Capture the cell that displays the provided text and extract its [x, y] central coordinate. 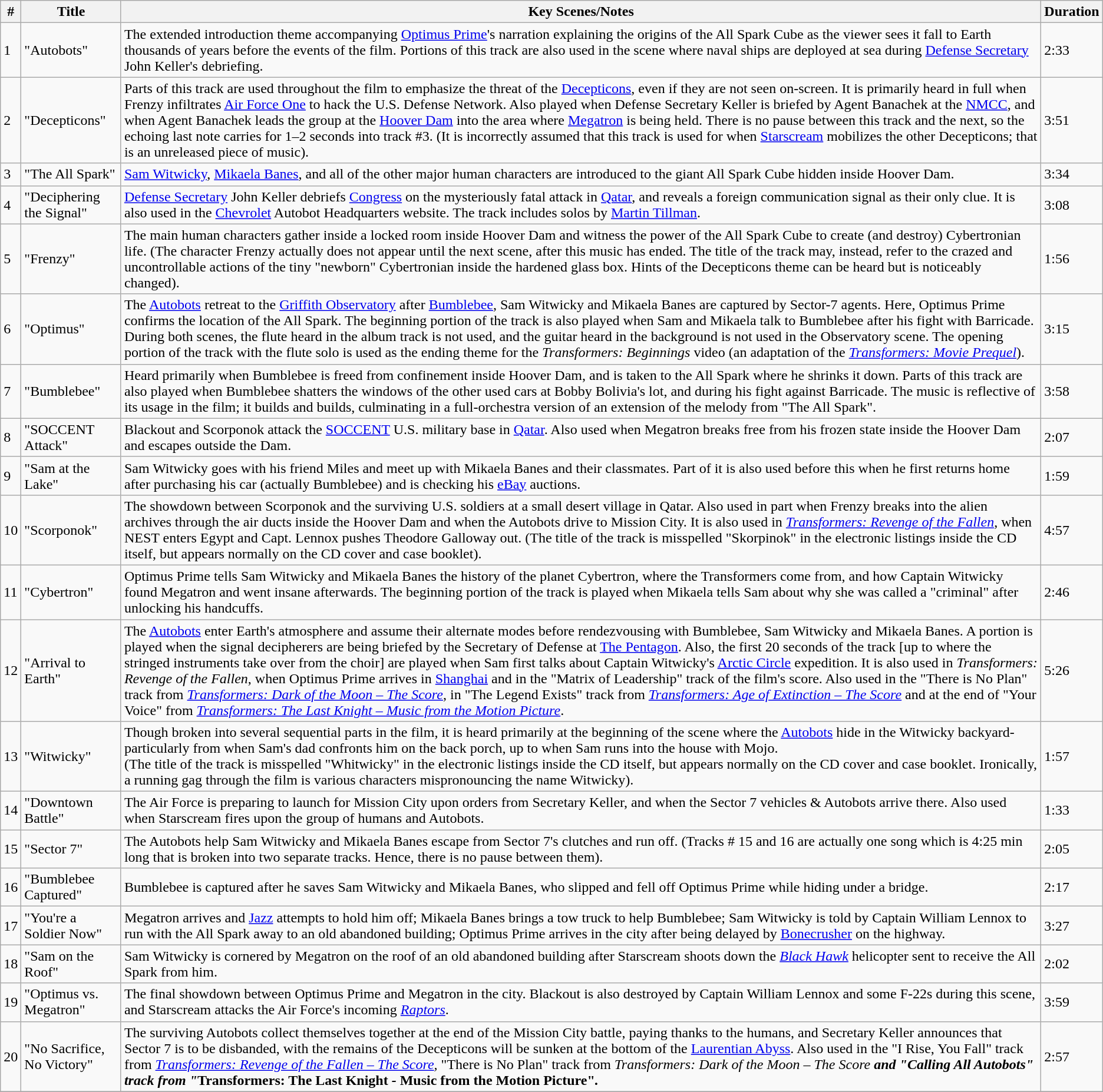
3 [11, 174]
10 [11, 530]
# [11, 12]
"Optimus vs. Megatron" [71, 1002]
"Sam on the Roof" [71, 964]
14 [11, 810]
3:15 [1072, 329]
9 [11, 476]
"Witwicky" [71, 756]
"Arrival to Earth" [71, 670]
3:08 [1072, 205]
"The All Spark" [71, 174]
"You're a Soldier Now" [71, 926]
Title [71, 12]
1 [11, 50]
4 [11, 205]
3:58 [1072, 391]
"Bumblebee" [71, 391]
"Scorponok" [71, 530]
Sam Witwicky, Mikaela Banes, and all of the other major human characters are introduced to the giant All Spark Cube hidden inside Hoover Dam. [581, 174]
Duration [1072, 12]
Key Scenes/Notes [581, 12]
19 [11, 1002]
"Downtown Battle" [71, 810]
"Bumblebee Captured" [71, 887]
2:46 [1072, 592]
20 [11, 1057]
2:33 [1072, 50]
8 [11, 437]
"Frenzy" [71, 259]
1:59 [1072, 476]
2:17 [1072, 887]
"Decepticons" [71, 120]
2:57 [1072, 1057]
2 [11, 120]
13 [11, 756]
4:57 [1072, 530]
6 [11, 329]
3:34 [1072, 174]
3:59 [1072, 1002]
"Optimus" [71, 329]
5 [11, 259]
Bumblebee is captured after he saves Sam Witwicky and Mikaela Banes, who slipped and fell off Optimus Prime while hiding under a bridge. [581, 887]
"Deciphering the Signal" [71, 205]
"Sam at the Lake" [71, 476]
2:05 [1072, 849]
1:33 [1072, 810]
1:57 [1072, 756]
2:02 [1072, 964]
17 [11, 926]
5:26 [1072, 670]
15 [11, 849]
2:07 [1072, 437]
3:27 [1072, 926]
16 [11, 887]
"SOCCENT Attack" [71, 437]
1:56 [1072, 259]
18 [11, 964]
"Autobots" [71, 50]
7 [11, 391]
"No Sacrifice, No Victory" [71, 1057]
11 [11, 592]
"Cybertron" [71, 592]
"Sector 7" [71, 849]
3:51 [1072, 120]
12 [11, 670]
